Scan for the cell matching the given text and deliver its (X, Y) coordinate at center. 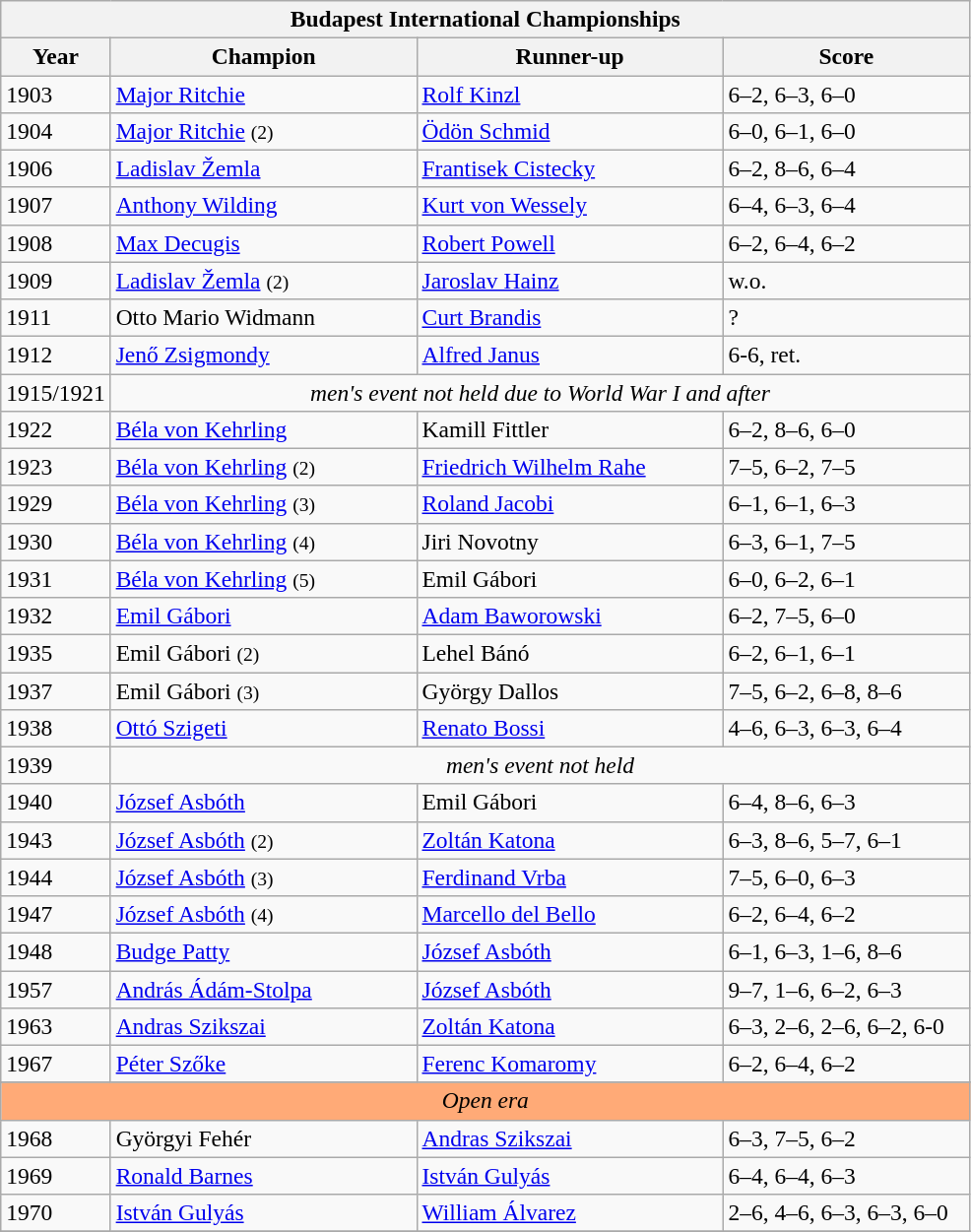
1915/1921 (55, 392)
1944 (55, 877)
Emil Gábori (3) (264, 690)
Béla von Kehrling (5) (264, 579)
Ladislav Žemla (2) (264, 281)
7–5, 6–2, 7–5 (847, 467)
1963 (55, 1026)
Year (55, 56)
1909 (55, 281)
1943 (55, 840)
József Asbóth (2) (264, 840)
1937 (55, 690)
Alfred Janus (569, 355)
7–5, 6–2, 6–8, 8–6 (847, 690)
Rolf Kinzl (569, 94)
Ferenc Komaromy (569, 1064)
József Asbóth (4) (264, 914)
4–6, 6–3, 6–3, 6–4 (847, 728)
Curt Brandis (569, 317)
Béla von Kehrling (4) (264, 542)
1948 (55, 951)
Ottó Szigeti (264, 728)
Frantisek Cistecky (569, 168)
6–2, 6–1, 6–1 (847, 653)
1907 (55, 206)
Jiri Novotny (569, 542)
Györgyi Fehér (264, 1138)
Jenő Zsigmondy (264, 355)
Score (847, 56)
Renato Bossi (569, 728)
1930 (55, 542)
Open era (485, 1101)
Budge Patty (264, 951)
Péter Szőke (264, 1064)
6–3, 2–6, 2–6, 6–2, 6-0 (847, 1026)
1903 (55, 94)
Béla von Kehrling (264, 429)
1939 (55, 765)
1957 (55, 989)
6–2, 7–5, 6–0 (847, 616)
6–4, 6–3, 6–4 (847, 206)
1911 (55, 317)
w.o. (847, 281)
6–4, 6–4, 6–3 (847, 1176)
Lehel Bánó (569, 653)
William Álvarez (569, 1212)
1929 (55, 504)
Béla von Kehrling (3) (264, 504)
Adam Baworowski (569, 616)
Runner-up (569, 56)
Kurt von Wessely (569, 206)
1931 (55, 579)
men's event not held due to World War I and after (540, 392)
7–5, 6–0, 6–3 (847, 877)
6–0, 6–2, 6–1 (847, 579)
1923 (55, 467)
Ronald Barnes (264, 1176)
Major Ritchie (2) (264, 131)
Major Ritchie (264, 94)
1947 (55, 914)
men's event not held (540, 765)
6–3, 6–1, 7–5 (847, 542)
Ladislav Žemla (264, 168)
Friedrich Wilhelm Rahe (569, 467)
1932 (55, 616)
6–0, 6–1, 6–0 (847, 131)
1967 (55, 1064)
Emil Gábori (2) (264, 653)
1968 (55, 1138)
2–6, 4–6, 6–3, 6–3, 6–0 (847, 1212)
1922 (55, 429)
Robert Powell (569, 243)
1938 (55, 728)
6–1, 6–3, 1–6, 8–6 (847, 951)
Ödön Schmid (569, 131)
1904 (55, 131)
? (847, 317)
Ferdinand Vrba (569, 877)
Anthony Wilding (264, 206)
1940 (55, 803)
6–2, 8–6, 6–0 (847, 429)
9–7, 1–6, 6–2, 6–3 (847, 989)
József Asbóth (3) (264, 877)
6–3, 8–6, 5–7, 6–1 (847, 840)
1908 (55, 243)
1969 (55, 1176)
6–1, 6–1, 6–3 (847, 504)
1906 (55, 168)
Otto Mario Widmann (264, 317)
András Ádám-Stolpa (264, 989)
1970 (55, 1212)
6–2, 8–6, 6–4 (847, 168)
Roland Jacobi (569, 504)
Béla von Kehrling (2) (264, 467)
6–2, 6–3, 6–0 (847, 94)
Jaroslav Hainz (569, 281)
1935 (55, 653)
1912 (55, 355)
Max Decugis (264, 243)
Budapest International Championships (485, 19)
György Dallos (569, 690)
6-6, ret. (847, 355)
Champion (264, 56)
Marcello del Bello (569, 914)
Kamill Fittler (569, 429)
6–4, 8–6, 6–3 (847, 803)
6–3, 7–5, 6–2 (847, 1138)
